Scan for the cell matching the given text and deliver its (X, Y) coordinate at center. 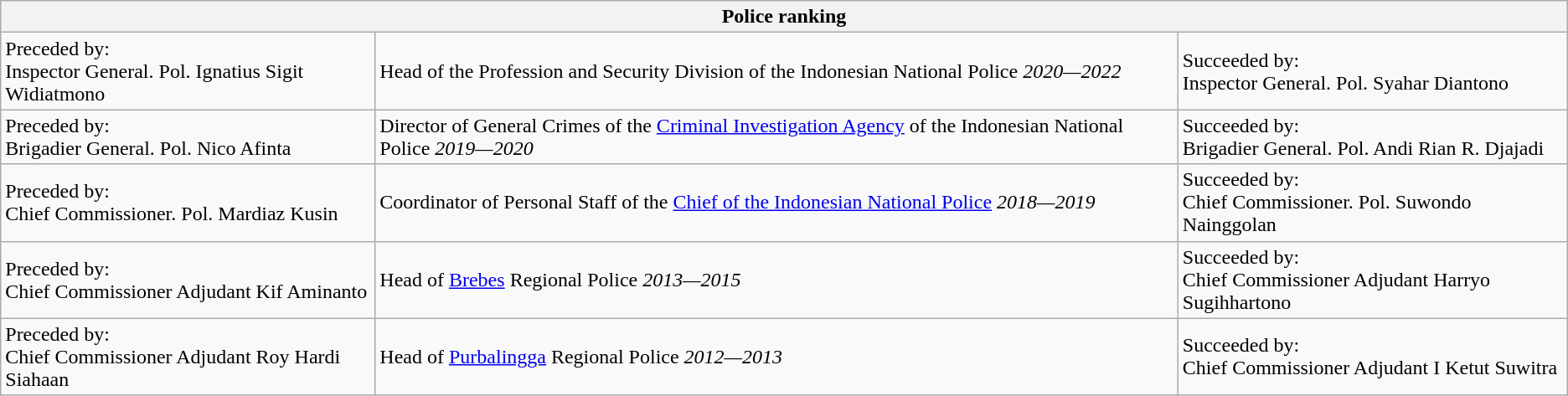
Preceded by:Brigadier General. Pol. Nico Afinta (188, 137)
Succeeded by:Chief Commissioner Adjudant Harryo Sugihhartono (1372, 280)
Succeeded by:Chief Commissioner. Pol. Suwondo Nainggolan (1372, 203)
Police ranking (784, 17)
Preceded by:Chief Commissioner Adjudant Kif Aminanto (188, 280)
Preceded by:Chief Commissioner Adjudant Roy Hardi Siahaan (188, 357)
Coordinator of Personal Staff of the Chief of the Indonesian National Police 2018—2019 (776, 203)
Head of the Profession and Security Division of the Indonesian National Police 2020—2022 (776, 71)
Succeeded by:Inspector General. Pol. Syahar Diantono (1372, 71)
Head of Purbalingga Regional Police 2012—2013 (776, 357)
Succeeded by:Chief Commissioner Adjudant I Ketut Suwitra (1372, 357)
Director of General Crimes of the Criminal Investigation Agency of the Indonesian National Police 2019—2020 (776, 137)
Head of Brebes Regional Police 2013—2015 (776, 280)
Preceded by:Inspector General. Pol. Ignatius Sigit Widiatmono (188, 71)
Succeeded by:Brigadier General. Pol. Andi Rian R. Djajadi (1372, 137)
Preceded by:Chief Commissioner. Pol. Mardiaz Kusin (188, 203)
